Determine the [X, Y] coordinate at the center of the cell enclosing the given text.  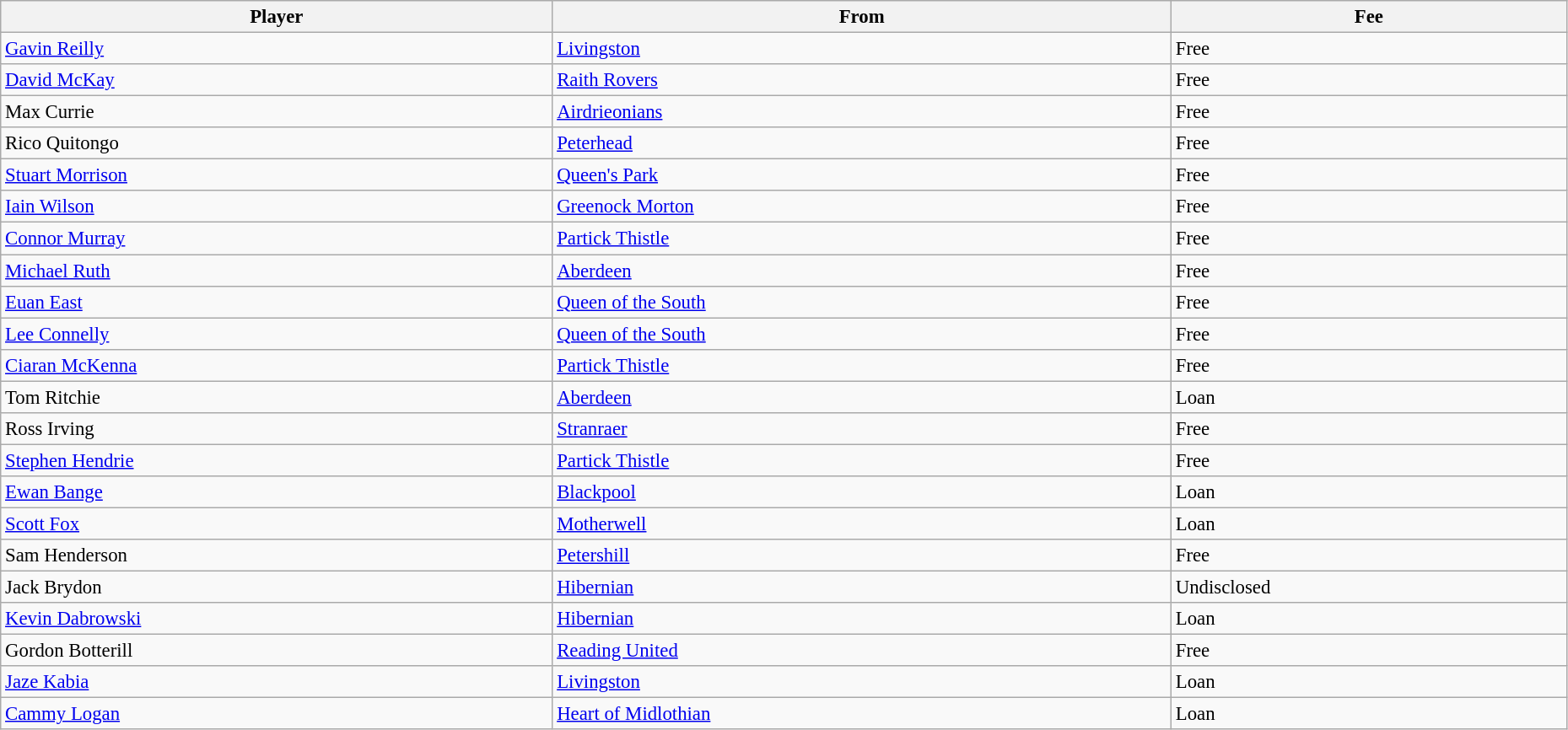
Ross Irving [277, 429]
Rico Quitongo [277, 143]
Euan East [277, 302]
Raith Rovers [862, 80]
Reading United [862, 651]
From [862, 17]
Stephen Hendrie [277, 460]
Jack Brydon [277, 588]
Sam Henderson [277, 556]
Tom Ritchie [277, 397]
Max Currie [277, 112]
Cammy Logan [277, 714]
Heart of Midlothian [862, 714]
Stranraer [862, 429]
Blackpool [862, 492]
Lee Connelly [277, 334]
Stuart Morrison [277, 175]
Gavin Reilly [277, 49]
Gordon Botterill [277, 651]
Greenock Morton [862, 207]
Connor Murray [277, 239]
Jaze Kabia [277, 682]
Player [277, 17]
Petershill [862, 556]
Undisclosed [1368, 588]
Queen's Park [862, 175]
Michael Ruth [277, 271]
Fee [1368, 17]
Motherwell [862, 523]
David McKay [277, 80]
Iain Wilson [277, 207]
Scott Fox [277, 523]
Ciaran McKenna [277, 365]
Airdrieonians [862, 112]
Peterhead [862, 143]
Kevin Dabrowski [277, 619]
Ewan Bange [277, 492]
